Locate the cell with the specified text and output its (X, Y) center coordinate. 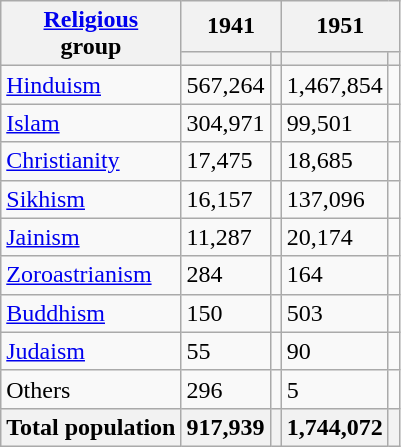
150 (226, 313)
16,157 (226, 199)
164 (334, 275)
11,287 (226, 237)
Islam (91, 123)
17,475 (226, 161)
Judaism (91, 351)
5 (334, 389)
Jainism (91, 237)
18,685 (334, 161)
Religiousgroup (91, 34)
55 (226, 351)
137,096 (334, 199)
296 (226, 389)
304,971 (226, 123)
Buddhism (91, 313)
503 (334, 313)
20,174 (334, 237)
Zoroastrianism (91, 275)
Hinduism (91, 85)
284 (226, 275)
917,939 (226, 427)
99,501 (334, 123)
Christianity (91, 161)
Others (91, 389)
Total population (91, 427)
1951 (340, 26)
Sikhism (91, 199)
1,744,072 (334, 427)
567,264 (226, 85)
1,467,854 (334, 85)
90 (334, 351)
1941 (231, 26)
